Extract the (x, y) coordinate from the center of the cell holding the provided text.  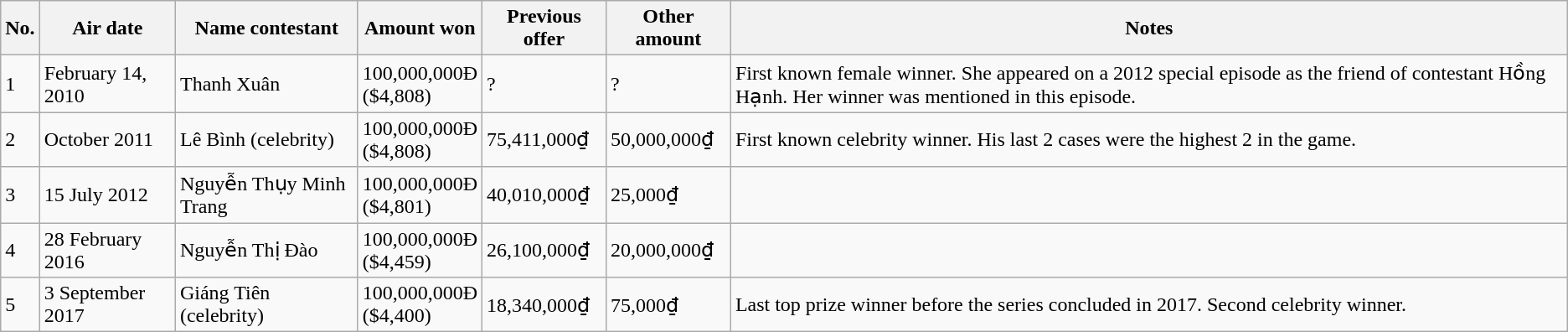
1 (20, 84)
First known female winner. She appeared on a 2012 special episode as the friend of contestant Hồng Hạnh. Her winner was mentioned in this episode. (1149, 84)
26,100,000₫ (544, 250)
First known celebrity winner. His last 2 cases were the highest 2 in the game. (1149, 139)
2 (20, 139)
4 (20, 250)
Giáng Tiên (celebrity) (266, 305)
Lê Bình (celebrity) (266, 139)
50,000,000₫ (668, 139)
15 July 2012 (107, 195)
Thanh Xuân (266, 84)
February 14, 2010 (107, 84)
Other amount (668, 29)
100,000,000Đ($4,400) (420, 305)
Last top prize winner before the series concluded in 2017. Second celebrity winner. (1149, 305)
100,000,000Đ($4,801) (420, 195)
40,010,000₫ (544, 195)
Nguyễn Thụy Minh Trang (266, 195)
75,000₫ (668, 305)
Previous offer (544, 29)
Air date (107, 29)
28 February 2016 (107, 250)
Notes (1149, 29)
Nguyễn Thị Đào (266, 250)
No. (20, 29)
5 (20, 305)
75,411,000₫ (544, 139)
100,000,000Đ($4,459) (420, 250)
Name contestant (266, 29)
3 September 2017 (107, 305)
Amount won (420, 29)
October 2011 (107, 139)
25,000₫ (668, 195)
18,340,000₫ (544, 305)
20,000,000₫ (668, 250)
3 (20, 195)
